Determine the (x, y) coordinate at the center of the cell enclosing the given text.  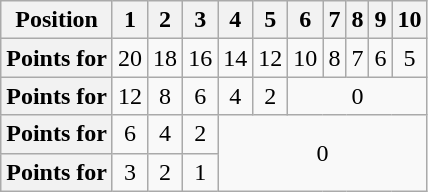
18 (166, 58)
Position (57, 20)
16 (200, 58)
14 (236, 58)
9 (380, 20)
20 (130, 58)
